For the text-containing cell, return its midpoint in (X, Y) coordinate format. 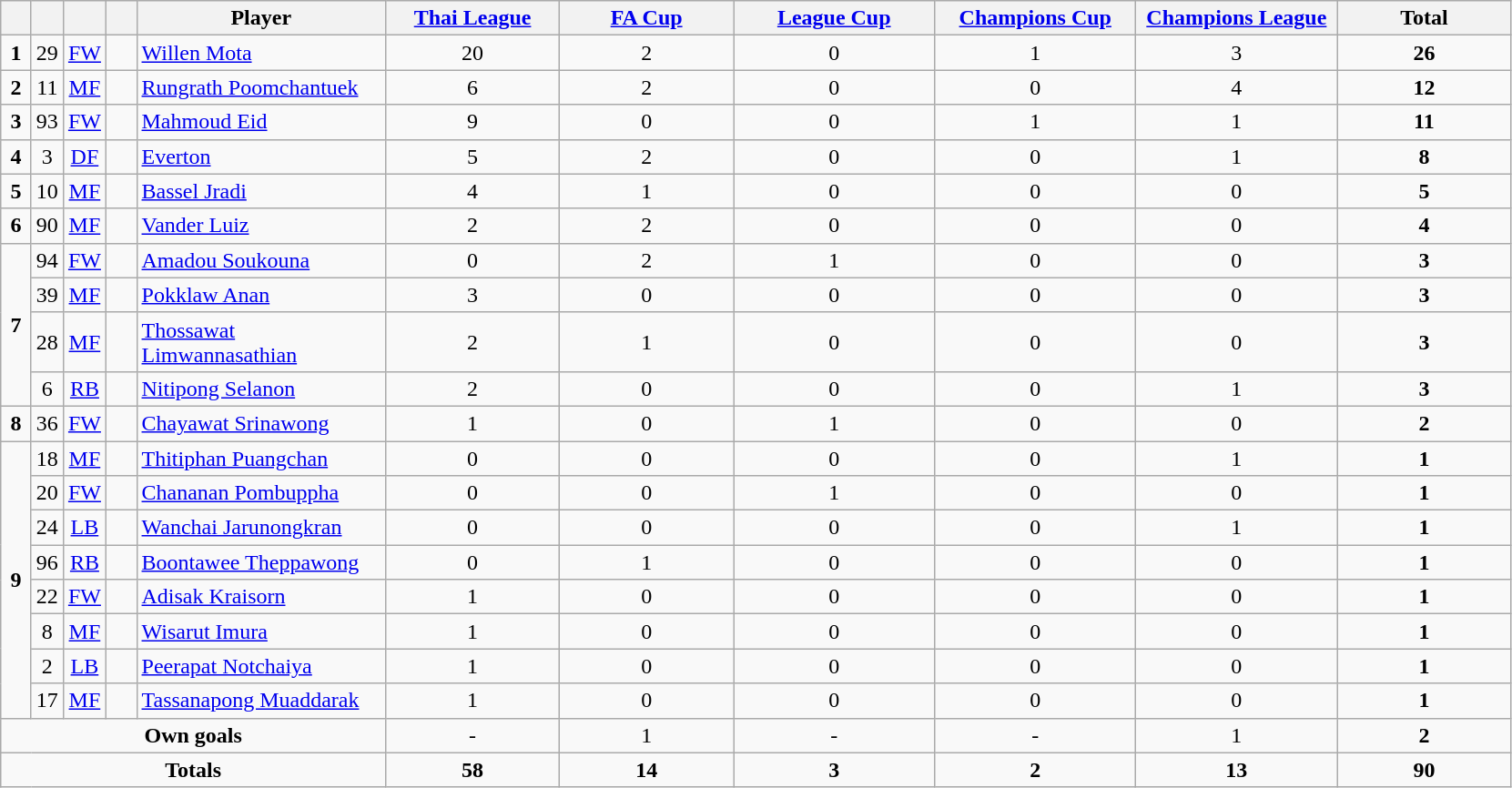
DF (84, 157)
36 (47, 423)
Adisak Kraisorn (261, 597)
Willen Mota (261, 53)
Champions League (1236, 18)
Rungrath Poomchantuek (261, 87)
Mahmoud Eid (261, 122)
Bassel Jradi (261, 191)
39 (47, 295)
Pokklaw Anan (261, 295)
Boontawee Theppawong (261, 562)
12 (1424, 87)
28 (47, 342)
14 (646, 770)
13 (1236, 770)
Own goals (193, 735)
Thai League (473, 18)
7 (16, 324)
17 (47, 701)
Vander Luiz (261, 226)
Thossawat Limwannasathian (261, 342)
58 (473, 770)
22 (47, 597)
18 (47, 458)
Totals (193, 770)
93 (47, 122)
Player (261, 18)
Amadou Soukouna (261, 260)
Tassanapong Muaddarak (261, 701)
League Cup (834, 18)
Champions Cup (1036, 18)
26 (1424, 53)
Wanchai Jarunongkran (261, 528)
29 (47, 53)
Everton (261, 157)
96 (47, 562)
Nitipong Selanon (261, 389)
10 (47, 191)
Thitiphan Puangchan (261, 458)
Wisarut Imura (261, 631)
Chayawat Srinawong (261, 423)
94 (47, 260)
Peerapat Notchaiya (261, 666)
Chananan Pombuppha (261, 493)
24 (47, 528)
Total (1424, 18)
FA Cup (646, 18)
